For the text-containing cell, return its midpoint in [X, Y] coordinate format. 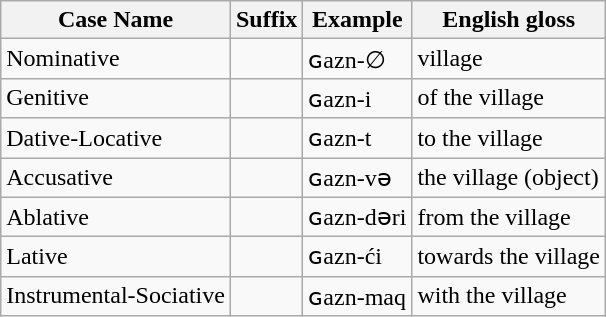
of the village [509, 98]
English gloss [509, 20]
Dative-Locative [116, 138]
towards the village [509, 257]
Case Name [116, 20]
the village (object) [509, 178]
ɢazn-i [358, 98]
ɢazn-dəri [358, 217]
with the village [509, 296]
Instrumental-Sociative [116, 296]
Example [358, 20]
ɢazn-∅ [358, 59]
ɢazn-t [358, 138]
Nominative [116, 59]
Ablative [116, 217]
Accusative [116, 178]
to the village [509, 138]
Lative [116, 257]
ɢazn-maq [358, 296]
ɢazn-ći [358, 257]
Genitive [116, 98]
from the village [509, 217]
ɢazn-və [358, 178]
village [509, 59]
Suffix [266, 20]
